From the cell containing the given text, extract its center point as (x, y) coordinate. 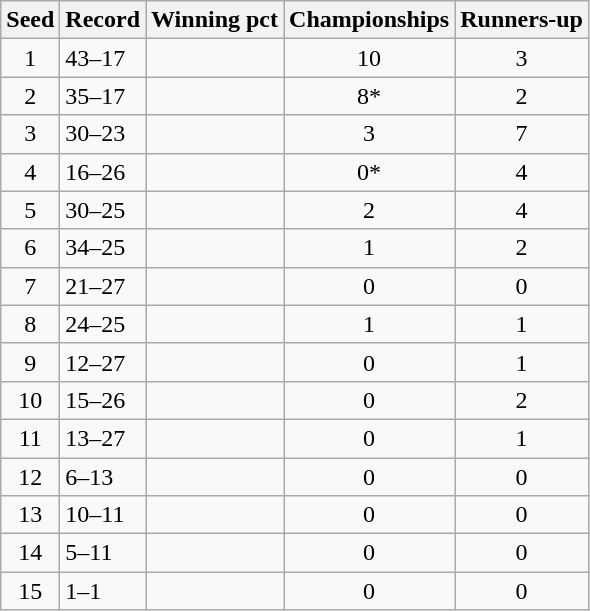
0* (370, 172)
15–26 (103, 400)
14 (30, 553)
30–25 (103, 210)
6 (30, 248)
5–11 (103, 553)
5 (30, 210)
13–27 (103, 438)
9 (30, 362)
11 (30, 438)
35–17 (103, 96)
10–11 (103, 515)
30–23 (103, 134)
8 (30, 324)
Championships (370, 20)
21–27 (103, 286)
13 (30, 515)
12–27 (103, 362)
1–1 (103, 591)
12 (30, 477)
Record (103, 20)
16–26 (103, 172)
15 (30, 591)
8* (370, 96)
34–25 (103, 248)
Runners-up (522, 20)
6–13 (103, 477)
24–25 (103, 324)
43–17 (103, 58)
Winning pct (215, 20)
Seed (30, 20)
